Determine the [X, Y] coordinate at the center of the cell enclosing the given text.  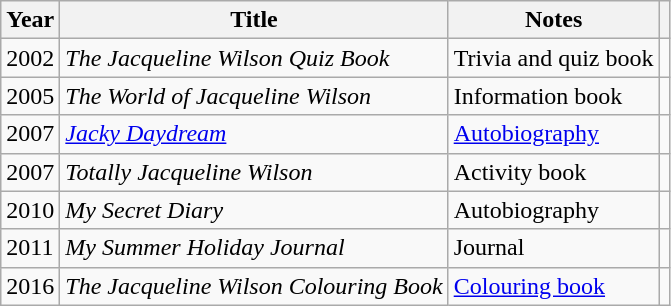
2002 [30, 58]
Journal [554, 248]
My Summer Holiday Journal [254, 248]
My Secret Diary [254, 210]
Title [254, 20]
Totally Jacqueline Wilson [254, 172]
2005 [30, 96]
Activity book [554, 172]
The World of Jacqueline Wilson [254, 96]
2016 [30, 286]
2011 [30, 248]
Notes [554, 20]
Trivia and quiz book [554, 58]
2010 [30, 210]
Year [30, 20]
Information book [554, 96]
Jacky Daydream [254, 134]
Colouring book [554, 286]
The Jacqueline Wilson Quiz Book [254, 58]
The Jacqueline Wilson Colouring Book [254, 286]
